Search for the cell housing the specified text and yield its (X, Y) center coordinate. 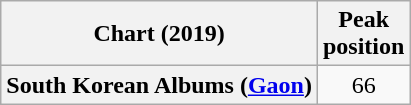
South Korean Albums (Gaon) (160, 85)
66 (363, 85)
Peakposition (363, 34)
Chart (2019) (160, 34)
